Find where the given text appears and provide that cell's center as (x, y) coordinate. 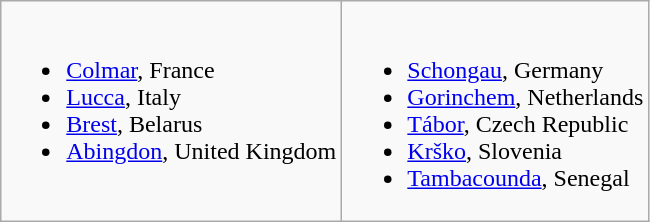
Schongau, Germany Gorinchem, Netherlands Tábor, Czech Republic Krško, Slovenia Tambacounda, Senegal (496, 112)
Colmar, France Lucca, Italy Brest, Belarus Abingdon, United Kingdom (172, 112)
